Find where the given text appears and provide that cell's center as (X, Y) coordinate. 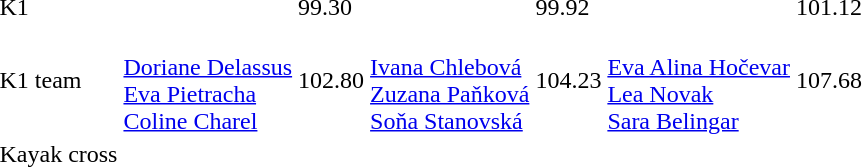
Ivana ChlebováZuzana PaňkováSoňa Stanovská (450, 80)
Eva Alina HočevarLea NovakSara Belingar (699, 80)
102.80 (332, 80)
104.23 (568, 80)
Doriane DelassusEva PietrachaColine Charel (208, 80)
